Output the [X, Y] coordinate of the center of the cell containing the given text.  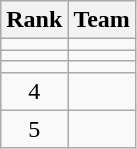
Team [102, 20]
Rank [34, 20]
5 [34, 129]
4 [34, 91]
